Search for the cell housing the specified text and yield its (X, Y) center coordinate. 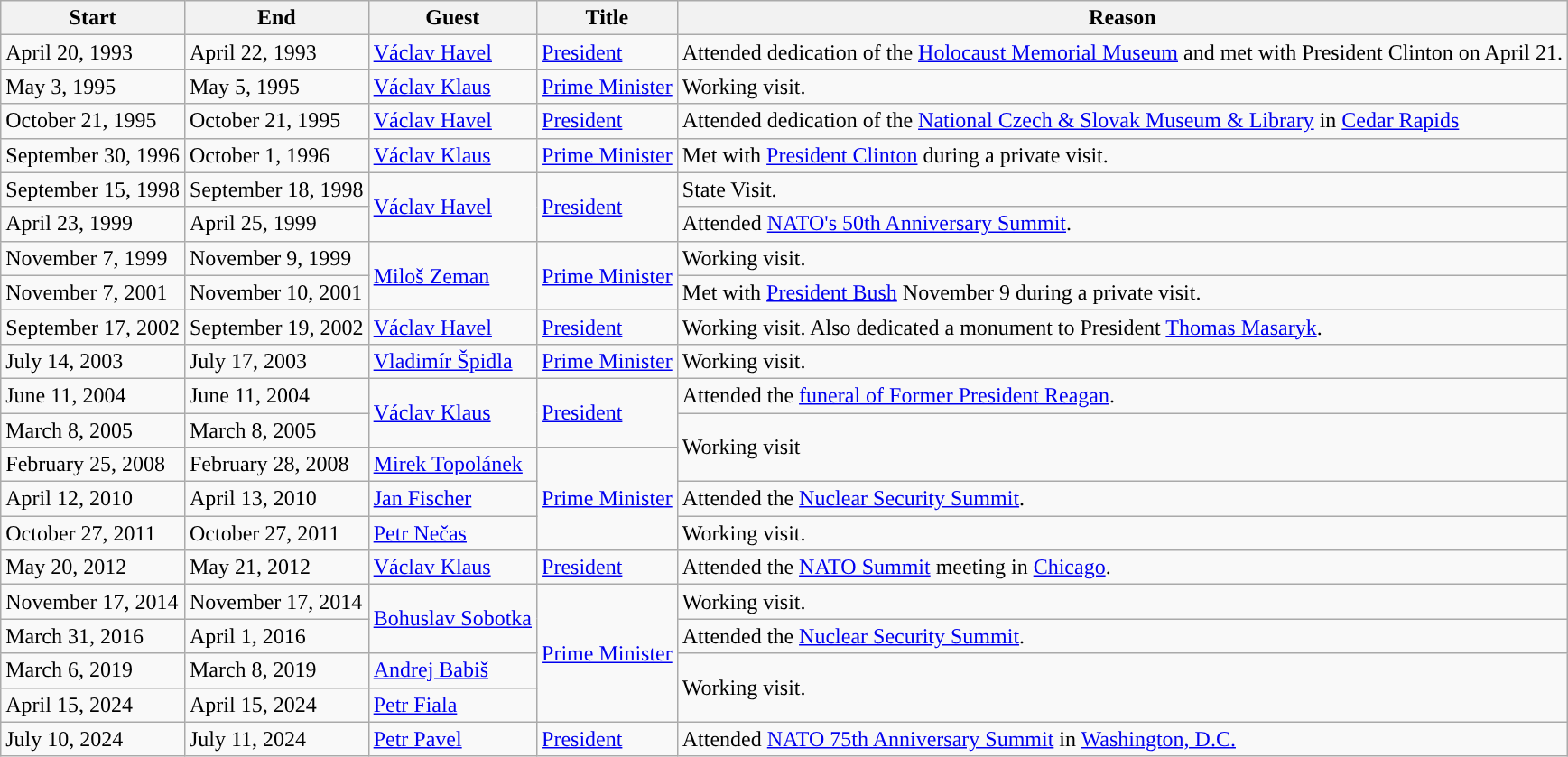
Attended the NATO Summit meeting in Chicago. (1122, 568)
State Visit. (1122, 189)
September 19, 2002 (276, 327)
Bohuslav Sobotka (452, 619)
Attended NATO 75th Anniversary Summit in Washington, D.C. (1122, 739)
Jan Fischer (452, 499)
March 8, 2019 (276, 670)
February 28, 2008 (276, 465)
End (276, 18)
March 6, 2019 (93, 670)
Miloš Zeman (452, 275)
July 10, 2024 (93, 739)
Working visit (1122, 448)
Andrej Babiš (452, 670)
Petr Pavel (452, 739)
May 21, 2012 (276, 568)
September 15, 1998 (93, 189)
Attended dedication of the Holocaust Memorial Museum and met with President Clinton on April 21. (1122, 52)
April 22, 1993 (276, 52)
Start (93, 18)
October 1, 1996 (276, 155)
November 7, 1999 (93, 258)
Title (608, 18)
November 10, 2001 (276, 292)
Attended the funeral of Former President Reagan. (1122, 395)
Petr Fiala (452, 705)
November 9, 1999 (276, 258)
April 1, 2016 (276, 636)
May 20, 2012 (93, 568)
September 18, 1998 (276, 189)
July 11, 2024 (276, 739)
Guest (452, 18)
Vladimír Špidla (452, 361)
April 20, 1993 (93, 52)
July 17, 2003 (276, 361)
Met with President Clinton during a private visit. (1122, 155)
Reason (1122, 18)
Mirek Topolánek (452, 465)
April 23, 1999 (93, 224)
May 5, 1995 (276, 87)
September 17, 2002 (93, 327)
April 25, 1999 (276, 224)
March 31, 2016 (93, 636)
Attended dedication of the National Czech & Slovak Museum & Library in Cedar Rapids (1122, 121)
September 30, 1996 (93, 155)
July 14, 2003 (93, 361)
May 3, 1995 (93, 87)
November 7, 2001 (93, 292)
April 13, 2010 (276, 499)
Met with President Bush November 9 during a private visit. (1122, 292)
Attended NATO's 50th Anniversary Summit. (1122, 224)
February 25, 2008 (93, 465)
Working visit. Also dedicated a monument to President Thomas Masaryk. (1122, 327)
Petr Nečas (452, 533)
April 12, 2010 (93, 499)
